Determine the (X, Y) coordinate at the center of the cell enclosing the given text.  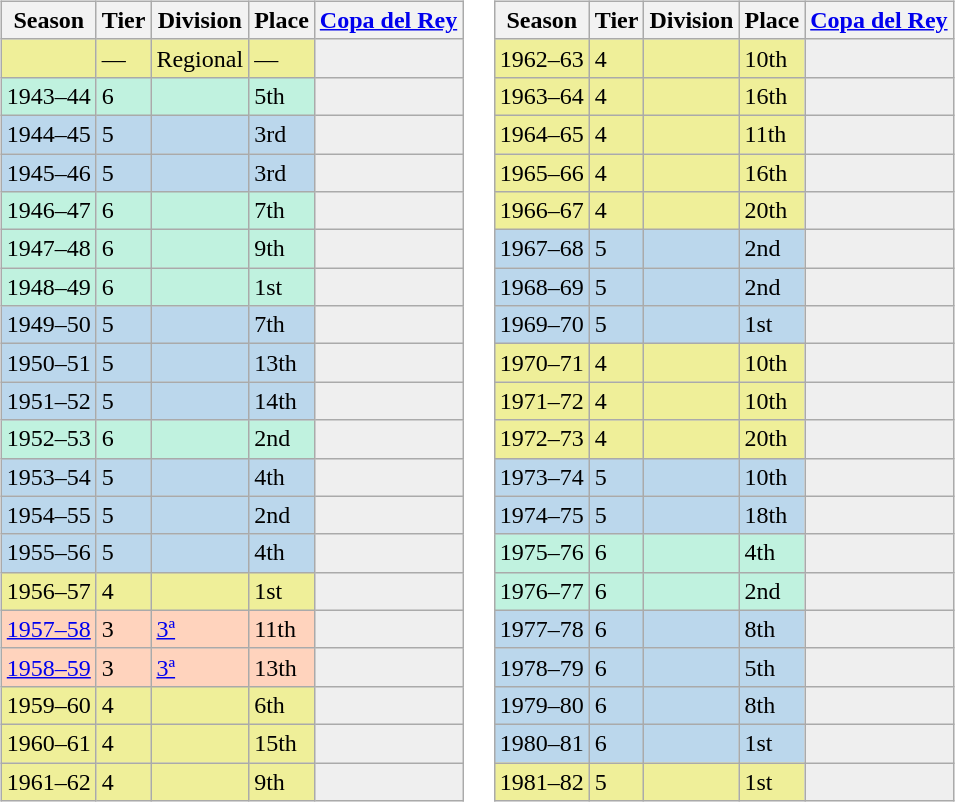
1980–81 (542, 743)
1978–79 (542, 667)
1964–65 (542, 134)
1950–51 (48, 363)
1951–52 (48, 401)
1954–55 (48, 515)
1970–71 (542, 363)
1952–53 (48, 439)
1947–48 (48, 249)
1973–74 (542, 477)
1945–46 (48, 173)
1960–61 (48, 743)
1971–72 (542, 401)
1949–50 (48, 325)
1967–68 (542, 249)
1943–44 (48, 96)
1958–59 (48, 667)
14th (282, 401)
Regional (200, 58)
1979–80 (542, 705)
1974–75 (542, 515)
1946–47 (48, 211)
1948–49 (48, 287)
1972–73 (542, 439)
1966–67 (542, 211)
1965–66 (542, 173)
1955–56 (48, 553)
1968–69 (542, 287)
1944–45 (48, 134)
1953–54 (48, 477)
15th (282, 743)
1962–63 (542, 58)
1969–70 (542, 325)
1975–76 (542, 553)
1976–77 (542, 591)
1956–57 (48, 591)
1959–60 (48, 705)
1961–62 (48, 781)
6th (282, 705)
1981–82 (542, 781)
1963–64 (542, 96)
1977–78 (542, 629)
1957–58 (48, 629)
18th (772, 515)
